Determine the (x, y) coordinate at the center of the cell enclosing the given text.  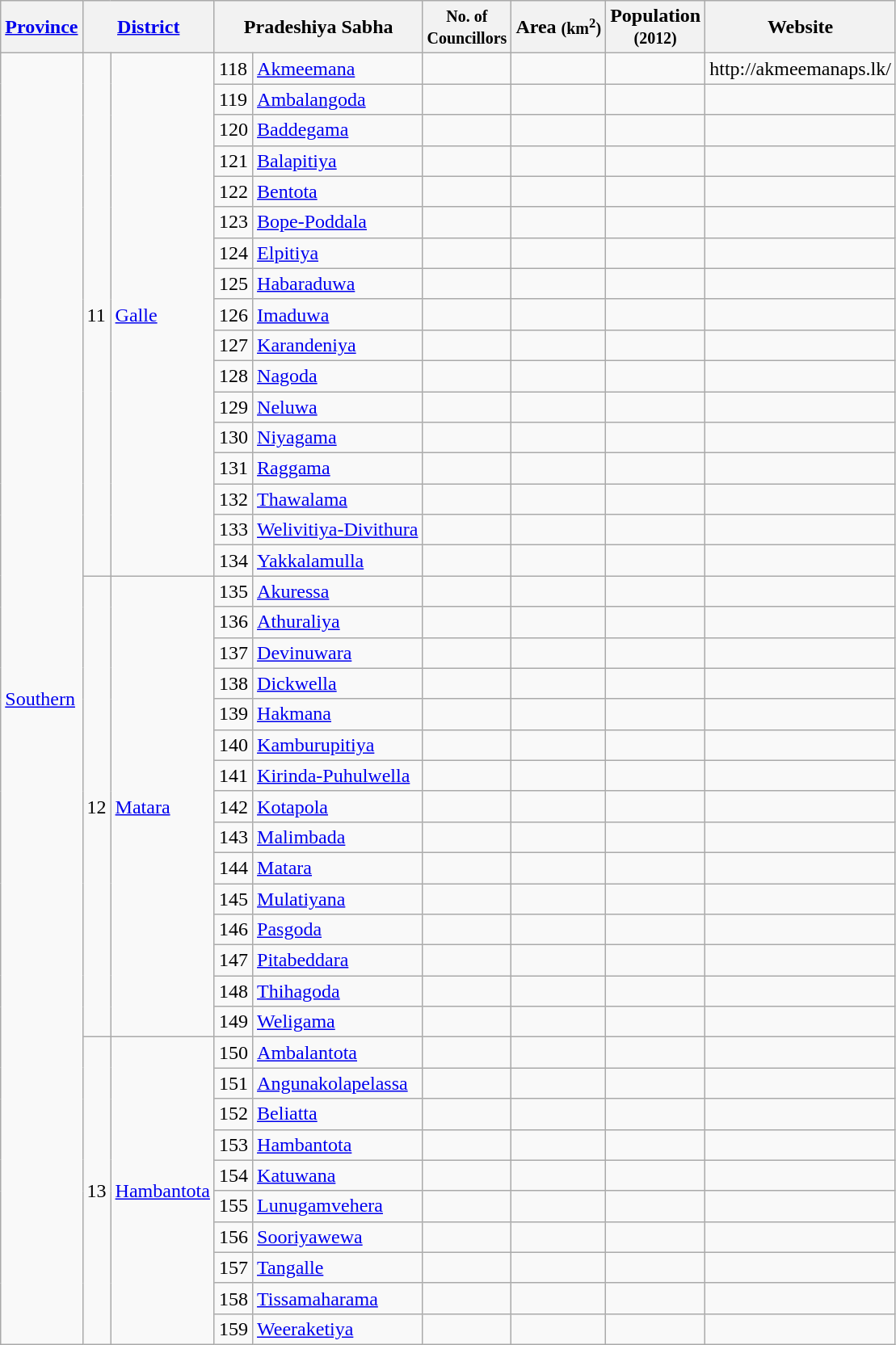
Website (801, 27)
Kirinda-Puhulwella (338, 775)
Kamburupitiya (338, 745)
123 (233, 222)
Kotapola (338, 806)
Galle (162, 315)
134 (233, 561)
158 (233, 1298)
129 (233, 406)
142 (233, 806)
13 (97, 1191)
Dickwella (338, 683)
125 (233, 284)
Tangalle (338, 1267)
Karandeniya (338, 345)
Neluwa (338, 406)
148 (233, 991)
Southern (42, 700)
Bentota (338, 191)
Weeraketiya (338, 1329)
Akuressa (338, 591)
143 (233, 837)
154 (233, 1175)
Yakkalamulla (338, 561)
Thawalama (338, 499)
Mulatiyana (338, 899)
132 (233, 499)
140 (233, 745)
Province (42, 27)
149 (233, 1022)
146 (233, 930)
District (149, 27)
Welivitiya-Divithura (338, 530)
Beliatta (338, 1114)
155 (233, 1206)
Pitabeddara (338, 960)
Imaduwa (338, 314)
Thihagoda (338, 991)
Pasgoda (338, 930)
150 (233, 1053)
131 (233, 469)
Akmeemana (338, 69)
137 (233, 653)
119 (233, 99)
133 (233, 530)
Baddegama (338, 130)
11 (97, 315)
Population(2012) (656, 27)
Raggama (338, 469)
152 (233, 1114)
Angunakolapelassa (338, 1083)
Katuwana (338, 1175)
12 (97, 806)
121 (233, 161)
Devinuwara (338, 653)
159 (233, 1329)
Nagoda (338, 376)
Balapitiya (338, 161)
Weligama (338, 1022)
153 (233, 1145)
147 (233, 960)
145 (233, 899)
Niyagama (338, 438)
151 (233, 1083)
Lunugamvehera (338, 1206)
118 (233, 69)
Area (km2) (559, 27)
128 (233, 376)
Tissamaharama (338, 1298)
138 (233, 683)
136 (233, 622)
126 (233, 314)
Malimbada (338, 837)
141 (233, 775)
157 (233, 1267)
No. ofCouncillors (467, 27)
122 (233, 191)
156 (233, 1237)
144 (233, 868)
Elpitiya (338, 253)
127 (233, 345)
124 (233, 253)
Bope-Poddala (338, 222)
Ambalantota (338, 1053)
Habaraduwa (338, 284)
Athuraliya (338, 622)
http://akmeemanaps.lk/ (801, 69)
Pradeshiya Sabha (318, 27)
Sooriyawewa (338, 1237)
Ambalangoda (338, 99)
139 (233, 714)
135 (233, 591)
130 (233, 438)
Hakmana (338, 714)
120 (233, 130)
